Extract the (x, y) coordinate from the center of the cell holding the provided text.  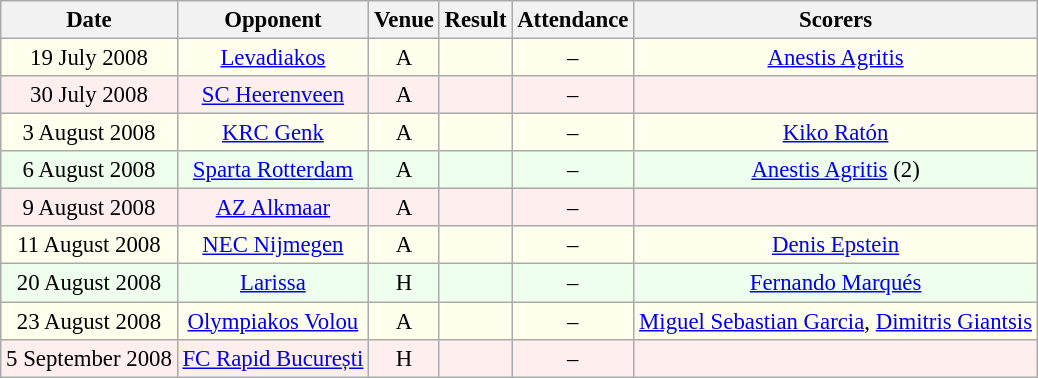
Scorers (836, 20)
Olympiakos Volou (273, 321)
Venue (404, 20)
Anestis Agritis (836, 58)
11 August 2008 (89, 245)
Opponent (273, 20)
5 September 2008 (89, 358)
Denis Epstein (836, 245)
Fernando Marqués (836, 283)
23 August 2008 (89, 321)
Miguel Sebastian Garcia, Dimitris Giantsis (836, 321)
20 August 2008 (89, 283)
KRC Genk (273, 133)
30 July 2008 (89, 95)
FC Rapid București (273, 358)
Larissa (273, 283)
Sparta Rotterdam (273, 170)
SC Heerenveen (273, 95)
Result (476, 20)
19 July 2008 (89, 58)
NEC Nijmegen (273, 245)
3 August 2008 (89, 133)
Date (89, 20)
Attendance (573, 20)
Levadiakos (273, 58)
6 August 2008 (89, 170)
Anestis Agritis (2) (836, 170)
Kiko Ratón (836, 133)
AZ Alkmaar (273, 208)
9 August 2008 (89, 208)
